Identify which cell holds the provided text, then report its (X, Y) central coordinate. 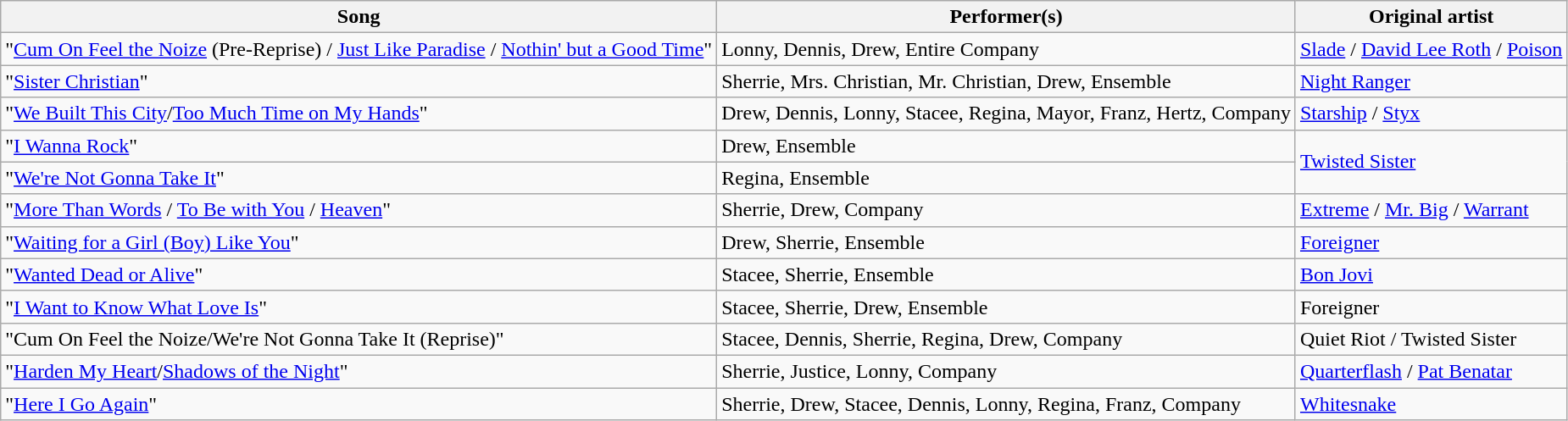
"I Wanna Rock" (359, 146)
Bon Jovi (1431, 274)
"Here I Go Again" (359, 404)
Quarterflash / Pat Benatar (1431, 371)
"Cum On Feel the Noize/We're Not Gonna Take It (Reprise)" (359, 339)
Slade / David Lee Roth / Poison (1431, 49)
Stacee, Sherrie, Drew, Ensemble (1007, 307)
Night Ranger (1431, 81)
Stacee, Dennis, Sherrie, Regina, Drew, Company (1007, 339)
"Cum On Feel the Noize (Pre-Reprise) / Just Like Paradise / Nothin' but a Good Time" (359, 49)
Extreme / Mr. Big / Warrant (1431, 210)
Quiet Riot / Twisted Sister (1431, 339)
Sherrie, Justice, Lonny, Company (1007, 371)
Original artist (1431, 17)
"Waiting for a Girl (Boy) Like You" (359, 242)
Twisted Sister (1431, 162)
"Sister Christian" (359, 81)
Performer(s) (1007, 17)
Drew, Dennis, Lonny, Stacee, Regina, Mayor, Franz, Hertz, Company (1007, 114)
Whitesnake (1431, 404)
Sherrie, Drew, Company (1007, 210)
Sherrie, Drew, Stacee, Dennis, Lonny, Regina, Franz, Company (1007, 404)
Stacee, Sherrie, Ensemble (1007, 274)
"More Than Words / To Be with You / Heaven" (359, 210)
Lonny, Dennis, Drew, Entire Company (1007, 49)
Regina, Ensemble (1007, 178)
"Harden My Heart/Shadows of the Night" (359, 371)
"Wanted Dead or Alive" (359, 274)
Drew, Sherrie, Ensemble (1007, 242)
Drew, Ensemble (1007, 146)
"I Want to Know What Love Is" (359, 307)
"We Built This City/Too Much Time on My Hands" (359, 114)
Starship / Styx (1431, 114)
"We're Not Gonna Take It" (359, 178)
Song (359, 17)
Sherrie, Mrs. Christian, Mr. Christian, Drew, Ensemble (1007, 81)
